Search for the cell housing the specified text and yield its (x, y) center coordinate. 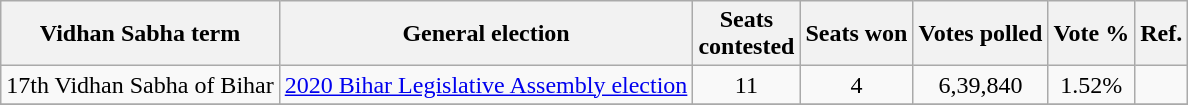
Votes polled (980, 34)
Seats won (856, 34)
Seatscontested (746, 34)
1.52% (1092, 85)
2020 Bihar Legislative Assembly election (486, 85)
4 (856, 85)
Vidhan Sabha term (140, 34)
17th Vidhan Sabha of Bihar (140, 85)
6,39,840 (980, 85)
11 (746, 85)
Ref. (1162, 34)
Vote % (1092, 34)
General election (486, 34)
